Identify which cell holds the provided text, then report its (X, Y) central coordinate. 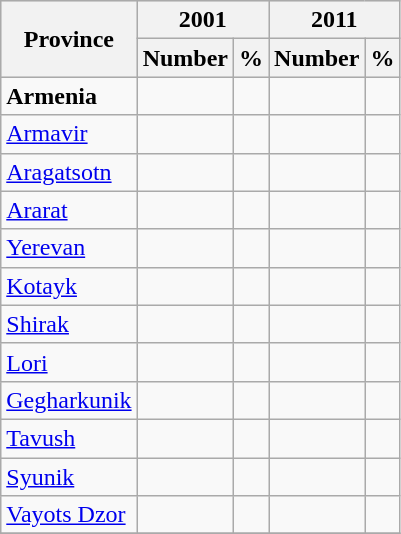
Province (69, 39)
Kotayk (69, 286)
Syunik (69, 477)
2011 (334, 20)
Vayots Dzor (69, 515)
Aragatsotn (69, 172)
Lori (69, 362)
Armavir (69, 134)
Gegharkunik (69, 400)
2001 (202, 20)
Shirak (69, 324)
Yerevan (69, 248)
Tavush (69, 438)
Armenia (69, 96)
Ararat (69, 210)
